Search for the cell housing the specified text and yield its [x, y] center coordinate. 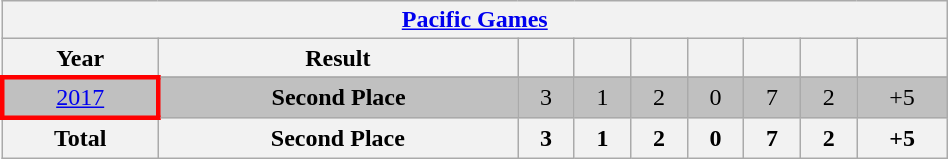
Pacific Games [474, 20]
2017 [80, 98]
Result [338, 58]
Total [80, 138]
Year [80, 58]
